Search for the cell housing the specified text and yield its (X, Y) center coordinate. 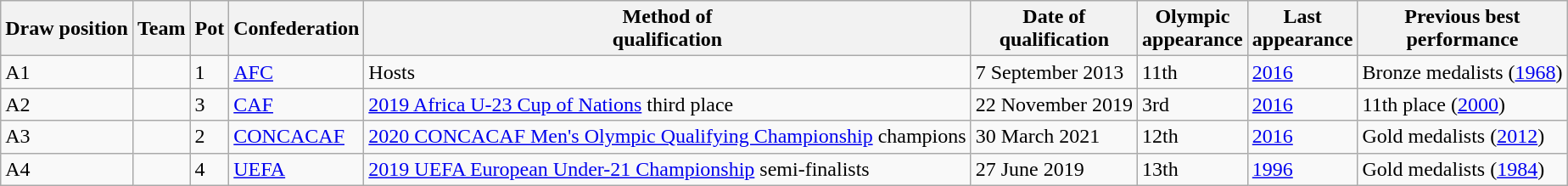
3rd (1193, 104)
30 March 2021 (1054, 137)
A2 (67, 104)
Previous bestperformance (1463, 29)
UEFA (297, 169)
2020 CONCACAF Men's Olympic Qualifying Championship champions (667, 137)
Team (161, 29)
AFC (297, 72)
22 November 2019 (1054, 104)
Pot (210, 29)
Hosts (667, 72)
11th place (2000) (1463, 104)
2 (210, 137)
4 (210, 169)
3 (210, 104)
7 September 2013 (1054, 72)
Bronze medalists (1968) (1463, 72)
A3 (67, 137)
Draw position (67, 29)
Gold medalists (2012) (1463, 137)
12th (1193, 137)
CAF (297, 104)
2019 UEFA European Under-21 Championship semi-finalists (667, 169)
13th (1193, 169)
Gold medalists (1984) (1463, 169)
Date ofqualification (1054, 29)
1 (210, 72)
27 June 2019 (1054, 169)
A1 (67, 72)
2019 Africa U-23 Cup of Nations third place (667, 104)
Confederation (297, 29)
CONCACAF (297, 137)
Method ofqualification (667, 29)
Olympicappearance (1193, 29)
11th (1193, 72)
1996 (1302, 169)
A4 (67, 169)
Lastappearance (1302, 29)
